Detect which cell encompasses the target text, then output its [x, y] center coordinate. 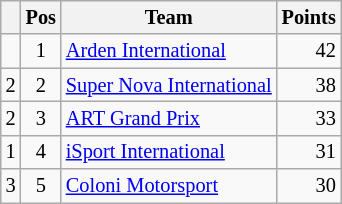
38 [309, 85]
31 [309, 152]
5 [41, 186]
Arden International [169, 51]
Super Nova International [169, 85]
42 [309, 51]
iSport International [169, 152]
Team [169, 17]
33 [309, 118]
ART Grand Prix [169, 118]
Pos [41, 17]
Coloni Motorsport [169, 186]
Points [309, 17]
30 [309, 186]
4 [41, 152]
